Search for the cell housing the specified text and yield its (X, Y) center coordinate. 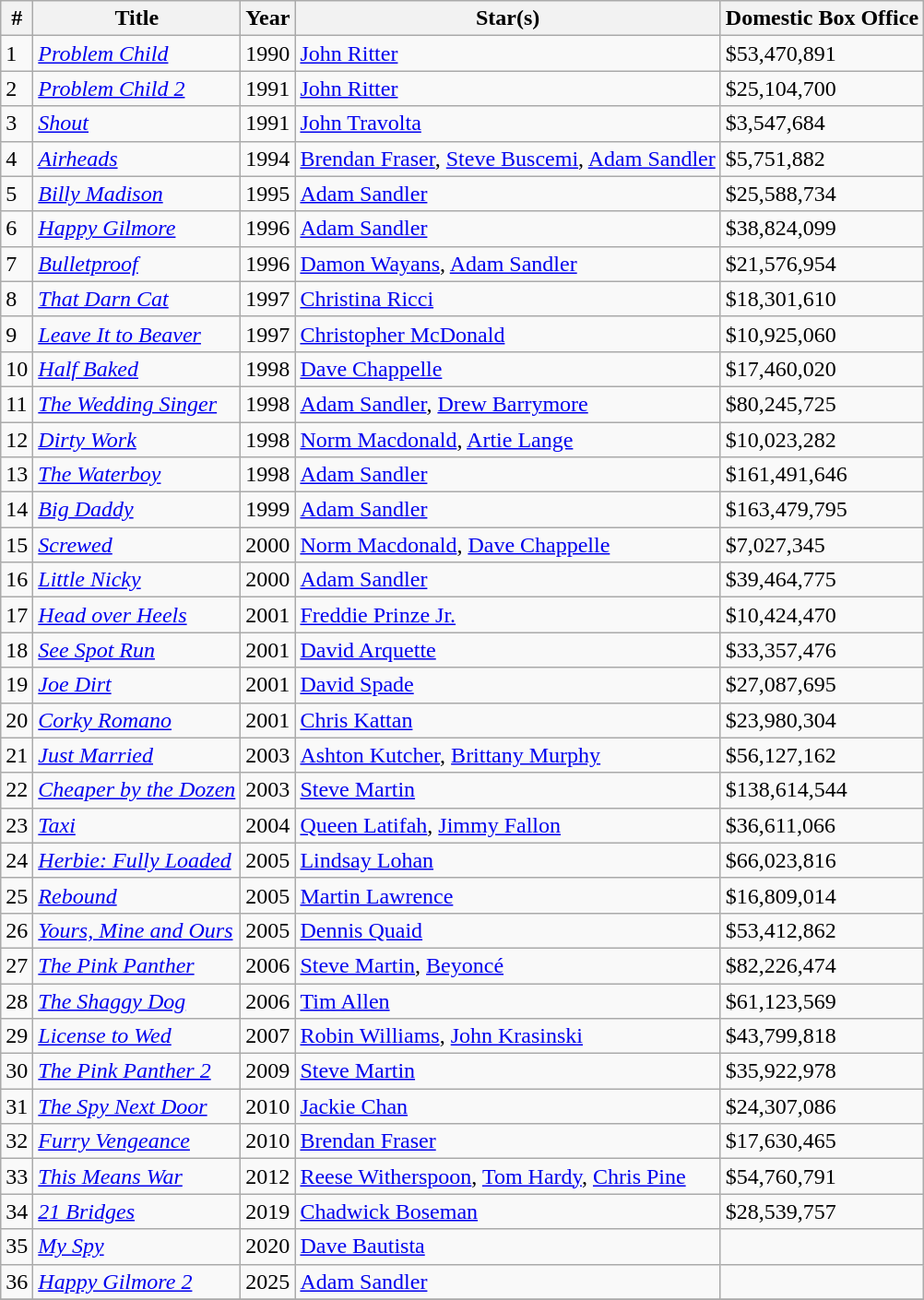
Freddie Prinze Jr. (507, 615)
Half Baked (136, 369)
8 (17, 299)
Adam Sandler, Drew Barrymore (507, 404)
The Wedding Singer (136, 404)
$23,980,304 (822, 720)
Bulletproof (136, 264)
18 (17, 650)
30 (17, 1071)
2019 (267, 1211)
$10,925,060 (822, 334)
$43,799,818 (822, 1036)
The Pink Panther (136, 965)
Star(s) (507, 18)
$80,245,725 (822, 404)
14 (17, 510)
2025 (267, 1282)
26 (17, 930)
Queen Latifah, Jimmy Fallon (507, 825)
7 (17, 264)
Little Nicky (136, 580)
Dave Bautista (507, 1247)
29 (17, 1036)
10 (17, 369)
1999 (267, 510)
Airheads (136, 159)
Dirty Work (136, 440)
Norm Macdonald, Artie Lange (507, 440)
Chris Kattan (507, 720)
22 (17, 790)
John Travolta (507, 124)
$161,491,646 (822, 475)
The Waterboy (136, 475)
Furry Vengeance (136, 1141)
Norm Macdonald, Dave Chappelle (507, 545)
24 (17, 860)
$10,023,282 (822, 440)
6 (17, 229)
$21,576,954 (822, 264)
Leave It to Beaver (136, 334)
My Spy (136, 1247)
33 (17, 1176)
28 (17, 1000)
31 (17, 1106)
Billy Madison (136, 194)
Lindsay Lohan (507, 860)
$61,123,569 (822, 1000)
# (17, 18)
Jackie Chan (507, 1106)
$10,424,470 (822, 615)
Shout (136, 124)
17 (17, 615)
$138,614,544 (822, 790)
20 (17, 720)
Domestic Box Office (822, 18)
Dennis Quaid (507, 930)
$5,751,882 (822, 159)
1990 (267, 53)
Problem Child (136, 53)
Screwed (136, 545)
Rebound (136, 895)
Herbie: Fully Loaded (136, 860)
4 (17, 159)
2007 (267, 1036)
The Shaggy Dog (136, 1000)
Brendan Fraser, Steve Buscemi, Adam Sandler (507, 159)
Corky Romano (136, 720)
David Spade (507, 685)
Head over Heels (136, 615)
$163,479,795 (822, 510)
Big Daddy (136, 510)
Brendan Fraser (507, 1141)
Steve Martin, Beyoncé (507, 965)
5 (17, 194)
See Spot Run (136, 650)
$66,023,816 (822, 860)
36 (17, 1282)
Just Married (136, 755)
19 (17, 685)
Christina Ricci (507, 299)
Reese Witherspoon, Tom Hardy, Chris Pine (507, 1176)
Happy Gilmore 2 (136, 1282)
2020 (267, 1247)
Damon Wayans, Adam Sandler (507, 264)
25 (17, 895)
35 (17, 1247)
$39,464,775 (822, 580)
The Pink Panther 2 (136, 1071)
$25,104,700 (822, 89)
$28,539,757 (822, 1211)
$53,470,891 (822, 53)
$33,357,476 (822, 650)
Problem Child 2 (136, 89)
$35,922,978 (822, 1071)
27 (17, 965)
$3,547,684 (822, 124)
23 (17, 825)
34 (17, 1211)
Dave Chappelle (507, 369)
$56,127,162 (822, 755)
15 (17, 545)
$53,412,862 (822, 930)
The Spy Next Door (136, 1106)
$38,824,099 (822, 229)
$16,809,014 (822, 895)
$17,460,020 (822, 369)
$7,027,345 (822, 545)
Yours, Mine and Ours (136, 930)
$82,226,474 (822, 965)
21 Bridges (136, 1211)
Cheaper by the Dozen (136, 790)
Robin Williams, John Krasinski (507, 1036)
Chadwick Boseman (507, 1211)
That Darn Cat (136, 299)
16 (17, 580)
$36,611,066 (822, 825)
12 (17, 440)
Joe Dirt (136, 685)
3 (17, 124)
This Means War (136, 1176)
Christopher McDonald (507, 334)
21 (17, 755)
Year (267, 18)
Martin Lawrence (507, 895)
Taxi (136, 825)
$24,307,086 (822, 1106)
David Arquette (507, 650)
11 (17, 404)
Title (136, 18)
$27,087,695 (822, 685)
9 (17, 334)
Tim Allen (507, 1000)
2009 (267, 1071)
Ashton Kutcher, Brittany Murphy (507, 755)
1994 (267, 159)
$25,588,734 (822, 194)
$54,760,791 (822, 1176)
2004 (267, 825)
Happy Gilmore (136, 229)
32 (17, 1141)
License to Wed (136, 1036)
2012 (267, 1176)
$17,630,465 (822, 1141)
$18,301,610 (822, 299)
1995 (267, 194)
1 (17, 53)
13 (17, 475)
2 (17, 89)
